For the text-containing cell, return its midpoint in (X, Y) coordinate format. 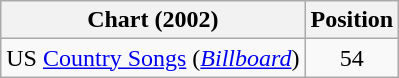
Position (352, 20)
Chart (2002) (153, 20)
US Country Songs (Billboard) (153, 58)
54 (352, 58)
